Return the (x, y) coordinate for the center point of the cell that contains the specified text.  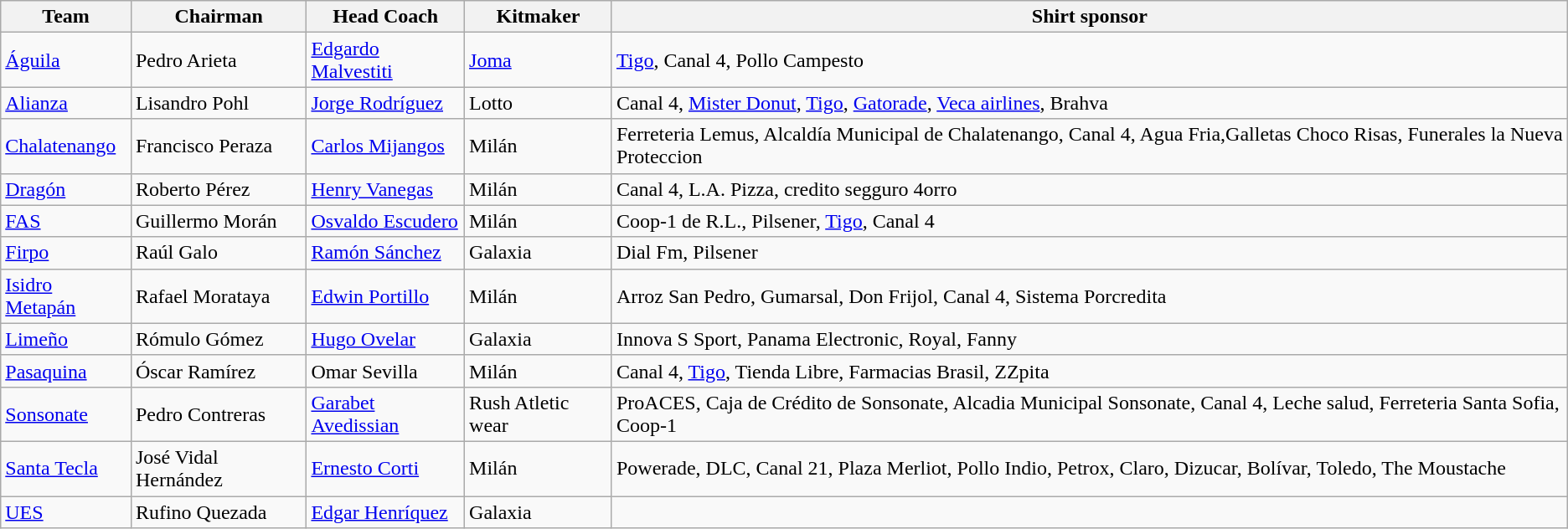
Jorge Rodríguez (385, 103)
Sonsonate (66, 413)
Edgardo Malvestiti (385, 60)
Lotto (539, 103)
Raúl Galo (219, 253)
Pedro Contreras (219, 413)
Omar Sevilla (385, 371)
Lisandro Pohl (219, 103)
Head Coach (385, 17)
Óscar Ramírez (219, 371)
UES (66, 511)
Coop-1 de R.L., Pilsener, Tigo, Canal 4 (1089, 221)
Guillermo Morán (219, 221)
Arroz San Pedro, Gumarsal, Don Frijol, Canal 4, Sistema Porcredita (1089, 296)
Pasaquina (66, 371)
Rush Atletic wear (539, 413)
Osvaldo Escudero (385, 221)
Edwin Portillo (385, 296)
Dial Fm, Pilsener (1089, 253)
ProACES, Caja de Crédito de Sonsonate, Alcadia Municipal Sonsonate, Canal 4, Leche salud, Ferreteria Santa Sofia, Coop-1 (1089, 413)
Roberto Pérez (219, 189)
Francisco Peraza (219, 146)
Ferreteria Lemus, Alcaldía Municipal de Chalatenango, Canal 4, Agua Fria,Galletas Choco Risas, Funerales la Nueva Proteccion (1089, 146)
José Vidal Hernández (219, 469)
Innova S Sport, Panama Electronic, Royal, Fanny (1089, 339)
Canal 4, Tigo, Tienda Libre, Farmacias Brasil, ZZpita (1089, 371)
Firpo (66, 253)
Rufino Quezada (219, 511)
Team (66, 17)
Águila (66, 60)
Alianza (66, 103)
Pedro Arieta (219, 60)
Santa Tecla (66, 469)
Ernesto Corti (385, 469)
Isidro Metapán (66, 296)
Chalatenango (66, 146)
FAS (66, 221)
Canal 4, Mister Donut, Tigo, Gatorade, Veca airlines, Brahva (1089, 103)
Limeño (66, 339)
Canal 4, L.A. Pizza, credito segguro 4orro (1089, 189)
Garabet Avedissian (385, 413)
Henry Vanegas (385, 189)
Edgar Henríquez (385, 511)
Powerade, DLC, Canal 21, Plaza Merliot, Pollo Indio, Petrox, Claro, Dizucar, Bolívar, Toledo, The Moustache (1089, 469)
Tigo, Canal 4, Pollo Campesto (1089, 60)
Joma (539, 60)
Chairman (219, 17)
Carlos Mijangos (385, 146)
Hugo Ovelar (385, 339)
Dragón (66, 189)
Shirt sponsor (1089, 17)
Rómulo Gómez (219, 339)
Rafael Morataya (219, 296)
Kitmaker (539, 17)
Ramón Sánchez (385, 253)
